Determine the (X, Y) coordinate at the center of the cell enclosing the given text.  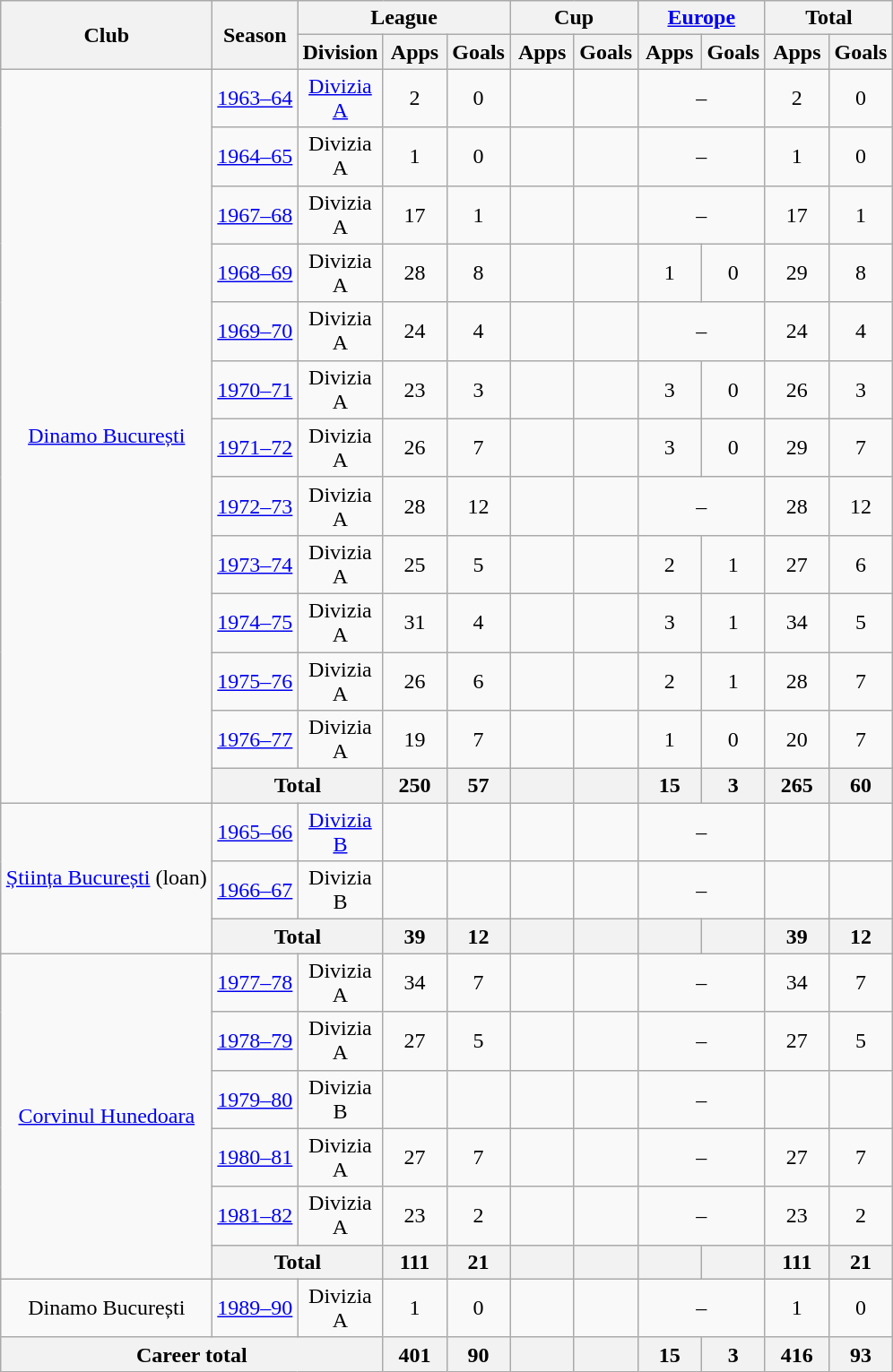
1977–78 (255, 982)
57 (479, 786)
League (403, 18)
1966–67 (255, 891)
Cup (574, 18)
1976–77 (255, 740)
1975–76 (255, 681)
20 (796, 740)
1989–90 (255, 1308)
1964–65 (255, 156)
1981–82 (255, 1215)
Career total (192, 1354)
416 (796, 1354)
Europe (701, 18)
401 (414, 1354)
Corvinul Hunedoara (107, 1117)
1978–79 (255, 1041)
1968–69 (255, 272)
60 (861, 786)
1974–75 (255, 622)
Division (341, 52)
90 (479, 1354)
1979–80 (255, 1099)
Club (107, 35)
19 (414, 740)
1972–73 (255, 505)
1980–81 (255, 1158)
1971–72 (255, 448)
Season (255, 35)
Știința București (loan) (107, 878)
25 (414, 565)
265 (796, 786)
1973–74 (255, 565)
1967–68 (255, 215)
1970–71 (255, 389)
93 (861, 1354)
31 (414, 622)
1963–64 (255, 99)
250 (414, 786)
1965–66 (255, 832)
1969–70 (255, 332)
